Detect which cell encompasses the target text, then output its [x, y] center coordinate. 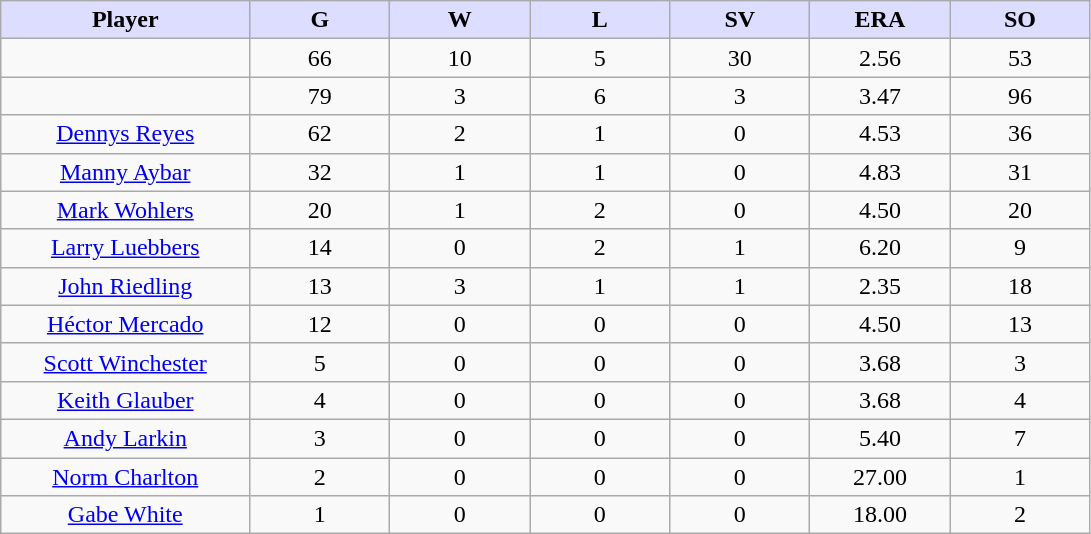
6.20 [880, 248]
5.40 [880, 438]
27.00 [880, 477]
12 [320, 324]
W [460, 20]
Mark Wohlers [126, 210]
Norm Charlton [126, 477]
18.00 [880, 515]
Player [126, 20]
79 [320, 96]
ERA [880, 20]
10 [460, 58]
Andy Larkin [126, 438]
Gabe White [126, 515]
4.53 [880, 134]
G [320, 20]
6 [600, 96]
53 [1020, 58]
2.35 [880, 286]
62 [320, 134]
31 [1020, 172]
Manny Aybar [126, 172]
32 [320, 172]
9 [1020, 248]
2.56 [880, 58]
66 [320, 58]
Scott Winchester [126, 362]
Keith Glauber [126, 400]
30 [740, 58]
SV [740, 20]
18 [1020, 286]
36 [1020, 134]
Héctor Mercado [126, 324]
7 [1020, 438]
14 [320, 248]
3.47 [880, 96]
96 [1020, 96]
L [600, 20]
SO [1020, 20]
John Riedling [126, 286]
4.83 [880, 172]
Larry Luebbers [126, 248]
Dennys Reyes [126, 134]
